Return [x, y] of the center of cell containing provided text 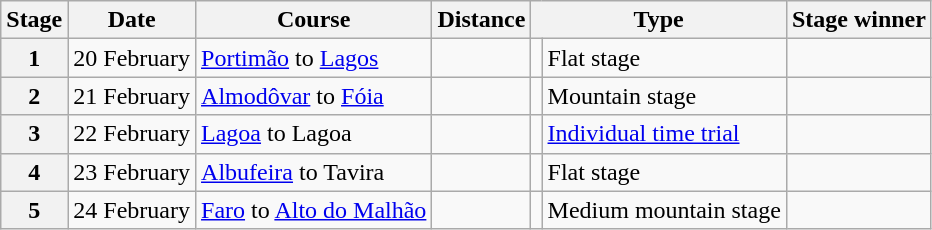
Lagoa to Lagoa [314, 134]
Mountain stage [664, 96]
5 [34, 210]
Albufeira to Tavira [314, 172]
24 February [132, 210]
1 [34, 58]
Almodôvar to Fóia [314, 96]
Type [658, 20]
Portimão to Lagos [314, 58]
Stage [34, 20]
3 [34, 134]
Faro to Alto do Malhão [314, 210]
21 February [132, 96]
2 [34, 96]
22 February [132, 134]
Course [314, 20]
4 [34, 172]
Individual time trial [664, 134]
Stage winner [858, 20]
Medium mountain stage [664, 210]
Date [132, 20]
23 February [132, 172]
Distance [482, 20]
20 February [132, 58]
